Return (x, y) of the center of cell containing provided text 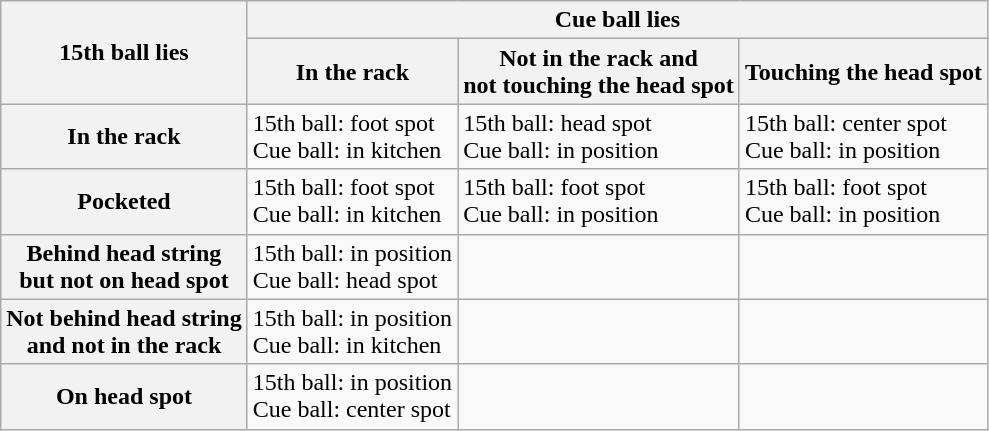
15th ball: in positionCue ball: in kitchen (352, 332)
Pocketed (124, 202)
Not in the rack andnot touching the head spot (599, 72)
15th ball: center spotCue ball: in position (863, 136)
Cue ball lies (617, 20)
15th ball lies (124, 52)
15th ball: head spotCue ball: in position (599, 136)
On head spot (124, 396)
Touching the head spot (863, 72)
15th ball: in positionCue ball: center spot (352, 396)
15th ball: in positionCue ball: head spot (352, 266)
Behind head stringbut not on head spot (124, 266)
Not behind head stringand not in the rack (124, 332)
